Provide the (x, y) coordinate of the cell's center where the given text is located.  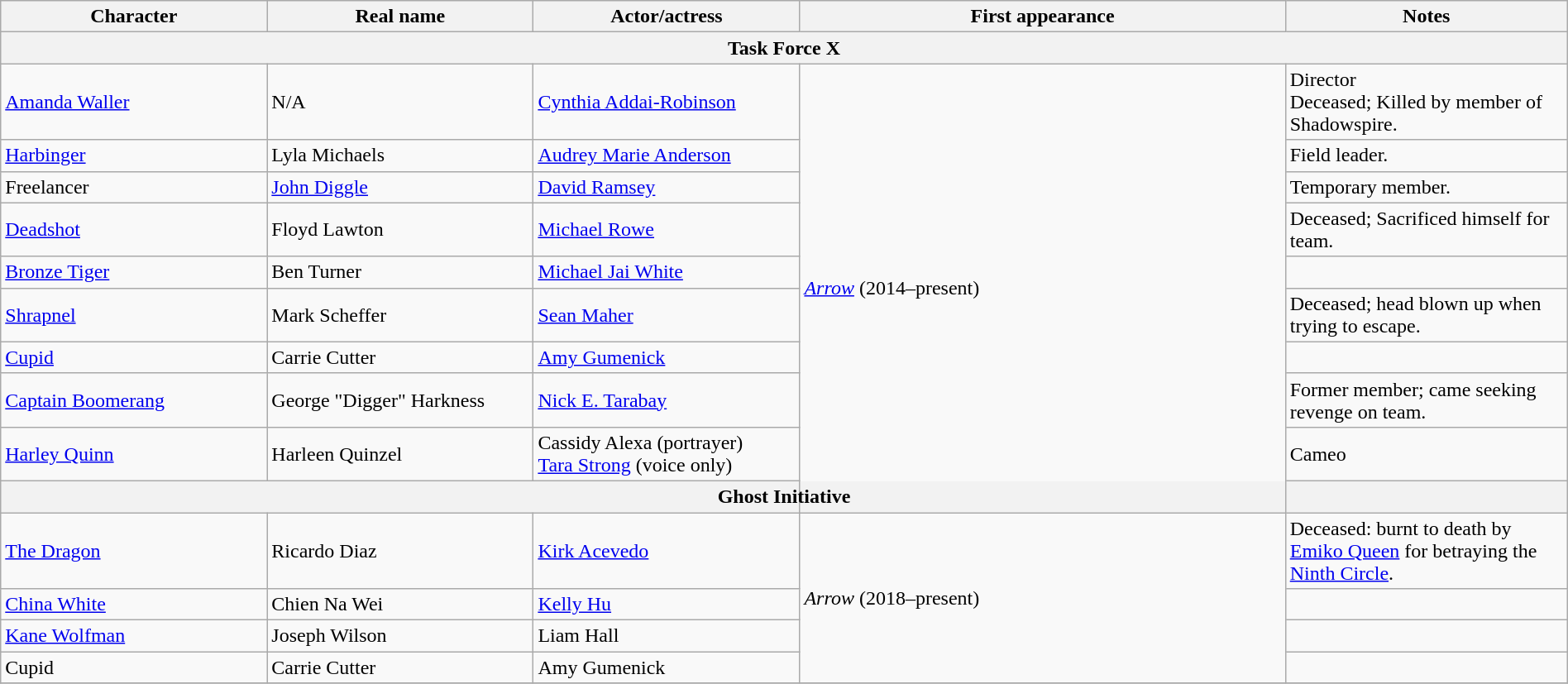
Real name (400, 17)
Cassidy Alexa (portrayer)Tara Strong (voice only) (667, 453)
China White (134, 605)
Shrapnel (134, 314)
Liam Hall (667, 636)
Ben Turner (400, 272)
Deadshot (134, 230)
Joseph Wilson (400, 636)
David Ramsey (667, 187)
Deceased; head blown up when trying to escape. (1426, 314)
Michael Rowe (667, 230)
Deceased: burnt to death by Emiko Queen for betraying the Ninth Circle. (1426, 551)
Temporary member. (1426, 187)
George "Digger" Harkness (400, 400)
Kane Wolfman (134, 636)
Harbinger (134, 155)
Deceased; Sacrificed himself for team. (1426, 230)
First appearance (1042, 17)
Cynthia Addai-Robinson (667, 102)
Michael Jai White (667, 272)
N/A (400, 102)
Field leader. (1426, 155)
Actor/actress (667, 17)
Director Deceased; Killed by member of Shadowspire. (1426, 102)
The Dragon (134, 551)
Ghost Initiative (784, 496)
Arrow (2018–present) (1042, 598)
Nick E. Tarabay (667, 400)
Ricardo Diaz (400, 551)
Bronze Tiger (134, 272)
Floyd Lawton (400, 230)
Sean Maher (667, 314)
Captain Boomerang (134, 400)
Audrey Marie Anderson (667, 155)
Task Force X (784, 48)
Harley Quinn (134, 453)
Mark Scheffer (400, 314)
John Diggle (400, 187)
Character (134, 17)
Kirk Acevedo (667, 551)
Chien Na Wei (400, 605)
Arrow (2014–present) (1042, 288)
Notes (1426, 17)
Freelancer (134, 187)
Kelly Hu (667, 605)
Former member; came seeking revenge on team. (1426, 400)
Amanda Waller (134, 102)
Cameo (1426, 453)
Harleen Quinzel (400, 453)
Lyla Michaels (400, 155)
